Extract the [x, y] coordinate from the center of the cell holding the provided text.  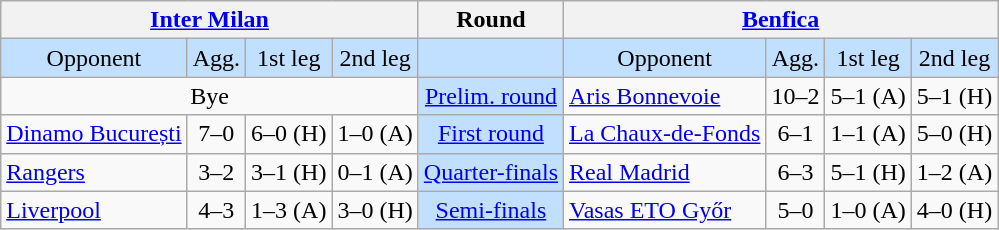
1–1 (A) [868, 134]
Semi-finals [490, 210]
10–2 [796, 96]
5–1 (A) [868, 96]
6–0 (H) [289, 134]
7–0 [216, 134]
Dinamo București [94, 134]
1–3 (A) [289, 210]
6–1 [796, 134]
Inter Milan [210, 20]
Prelim. round [490, 96]
Bye [210, 96]
First round [490, 134]
4–0 (H) [954, 210]
1–2 (A) [954, 172]
Liverpool [94, 210]
Round [490, 20]
Vasas ETO Győr [665, 210]
5–0 [796, 210]
Aris Bonnevoie [665, 96]
6–3 [796, 172]
La Chaux-de-Fonds [665, 134]
Quarter-finals [490, 172]
0–1 (A) [375, 172]
Real Madrid [665, 172]
3–0 (H) [375, 210]
4–3 [216, 210]
5–0 (H) [954, 134]
Rangers [94, 172]
3–2 [216, 172]
Benfica [781, 20]
3–1 (H) [289, 172]
